Capture the cell that displays the provided text and extract its [X, Y] central coordinate. 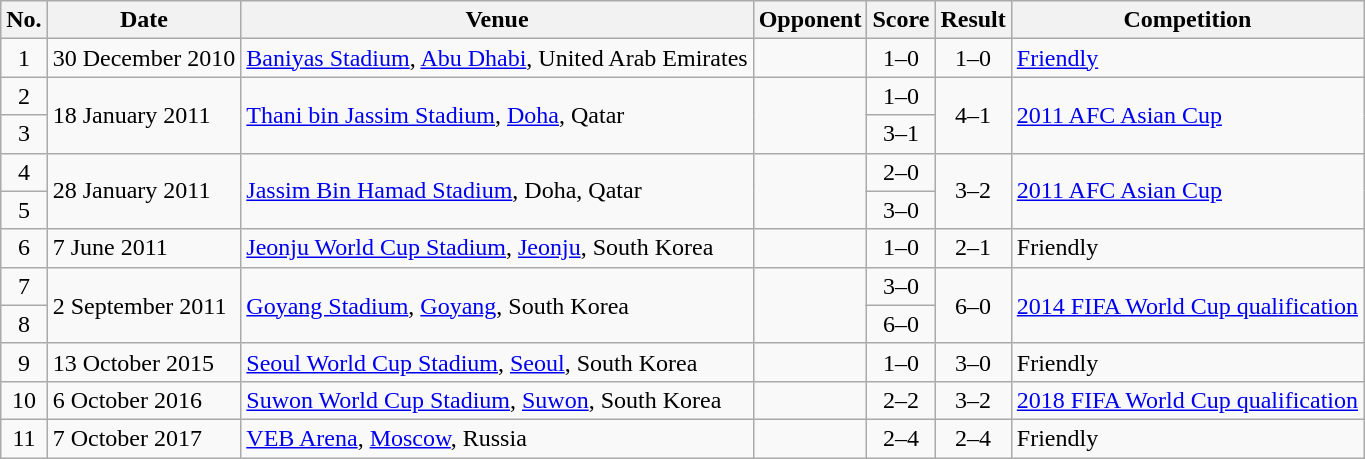
4 [24, 172]
11 [24, 438]
1 [24, 58]
Baniyas Stadium, Abu Dhabi, United Arab Emirates [497, 58]
Score [901, 20]
10 [24, 400]
6 [24, 248]
No. [24, 20]
6 October 2016 [144, 400]
2018 FIFA World Cup qualification [1187, 400]
Goyang Stadium, Goyang, South Korea [497, 305]
Suwon World Cup Stadium, Suwon, South Korea [497, 400]
Opponent [810, 20]
28 January 2011 [144, 191]
Thani bin Jassim Stadium, Doha, Qatar [497, 115]
7 [24, 286]
2–1 [973, 248]
30 December 2010 [144, 58]
7 June 2011 [144, 248]
2014 FIFA World Cup qualification [1187, 305]
7 October 2017 [144, 438]
Result [973, 20]
Competition [1187, 20]
18 January 2011 [144, 115]
2 September 2011 [144, 305]
13 October 2015 [144, 362]
3 [24, 134]
Venue [497, 20]
VEB Arena, Moscow, Russia [497, 438]
Seoul World Cup Stadium, Seoul, South Korea [497, 362]
9 [24, 362]
Date [144, 20]
2 [24, 96]
4–1 [973, 115]
2–0 [901, 172]
3–1 [901, 134]
2–2 [901, 400]
Jeonju World Cup Stadium, Jeonju, South Korea [497, 248]
5 [24, 210]
8 [24, 324]
Jassim Bin Hamad Stadium, Doha, Qatar [497, 191]
